Provide the (x, y) coordinate of the cell's center where the given text is located.  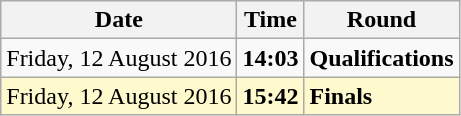
Qualifications (382, 58)
14:03 (270, 58)
Date (119, 20)
Round (382, 20)
Time (270, 20)
Finals (382, 96)
15:42 (270, 96)
